Determine the (X, Y) coordinate at the center of the cell enclosing the given text.  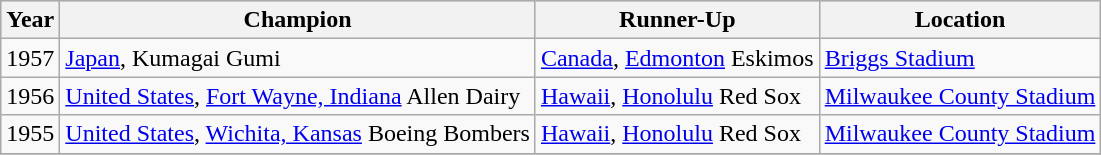
Briggs Stadium (960, 58)
Year (30, 20)
1955 (30, 134)
1957 (30, 58)
Canada, Edmonton Eskimos (677, 58)
United States, Wichita, Kansas Boeing Bombers (298, 134)
1956 (30, 96)
Location (960, 20)
Japan, Kumagai Gumi (298, 58)
United States, Fort Wayne, Indiana Allen Dairy (298, 96)
Runner-Up (677, 20)
Champion (298, 20)
